Return (X, Y) of the center of cell containing provided text 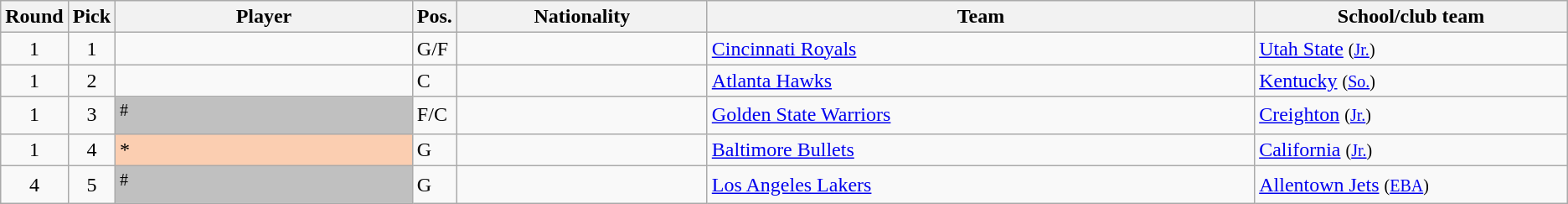
Los Angeles Lakers (980, 185)
Atlanta Hawks (980, 81)
C (434, 81)
5 (91, 185)
3 (91, 116)
Player (265, 17)
School/club team (1411, 17)
California (Jr.) (1411, 149)
Team (980, 17)
F/C (434, 116)
Utah State (Jr.) (1411, 49)
Round (34, 17)
Nationality (581, 17)
Golden State Warriors (980, 116)
Cincinnati Royals (980, 49)
G/F (434, 49)
2 (91, 81)
Pos. (434, 17)
Pick (91, 17)
Kentucky (So.) (1411, 81)
Baltimore Bullets (980, 149)
Allentown Jets (EBA) (1411, 185)
* (265, 149)
Creighton (Jr.) (1411, 116)
